Pinpoint the cell where the given text exists, returning its [X, Y] midpoint coordinate. 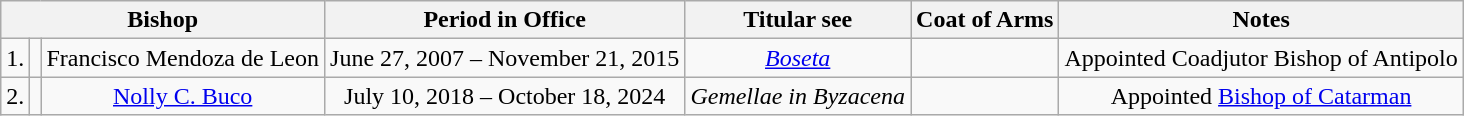
July 10, 2018 – October 18, 2024 [505, 96]
Francisco Mendoza de Leon [183, 58]
Coat of Arms [985, 20]
Gemellae in Byzacena [798, 96]
June 27, 2007 – November 21, 2015 [505, 58]
1. [16, 58]
Appointed Bishop of Catarman [1261, 96]
Boseta [798, 58]
Appointed Coadjutor Bishop of Antipolo [1261, 58]
Titular see [798, 20]
Bishop [163, 20]
2. [16, 96]
Notes [1261, 20]
Period in Office [505, 20]
Nolly C. Buco [183, 96]
